Provide the (X, Y) coordinate of the cell's center where the given text is located.  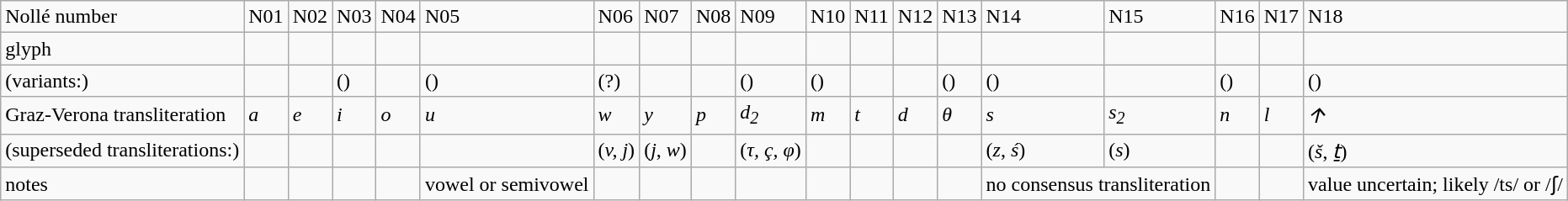
N07 (666, 17)
Nollé number (123, 17)
N11 (872, 17)
n (1237, 115)
Graz-Verona transliteration (123, 115)
(variants:) (123, 81)
(z, ś) (1043, 151)
m (827, 115)
notes (123, 184)
N12 (915, 17)
N10 (827, 17)
(?) (616, 81)
t (872, 115)
N18 (1436, 17)
u (507, 115)
(j, w) (666, 151)
N17 (1281, 17)
N08 (713, 17)
d2 (771, 115)
l (1281, 115)
N03 (354, 17)
N16 (1237, 17)
N01 (266, 17)
w (616, 115)
N05 (507, 17)
(v, j) (616, 151)
p (713, 115)
(s) (1160, 151)
N15 (1160, 17)
d (915, 115)
(š, ṯ) (1436, 151)
(τ, ç, φ) (771, 151)
e (310, 115)
N04 (398, 17)
N09 (771, 17)
y (666, 115)
N02 (310, 17)
o (398, 115)
(superseded transliterations:) (123, 151)
𐌣 (1436, 115)
s (1043, 115)
value uncertain; likely /ts/ or /ʃ/ (1436, 184)
s2 (1160, 115)
N14 (1043, 17)
no consensus transliteration (1098, 184)
N06 (616, 17)
θ (959, 115)
a (266, 115)
vowel or semivowel (507, 184)
N13 (959, 17)
i (354, 115)
glyph (123, 49)
